For the text-containing cell, return its midpoint in (x, y) coordinate format. 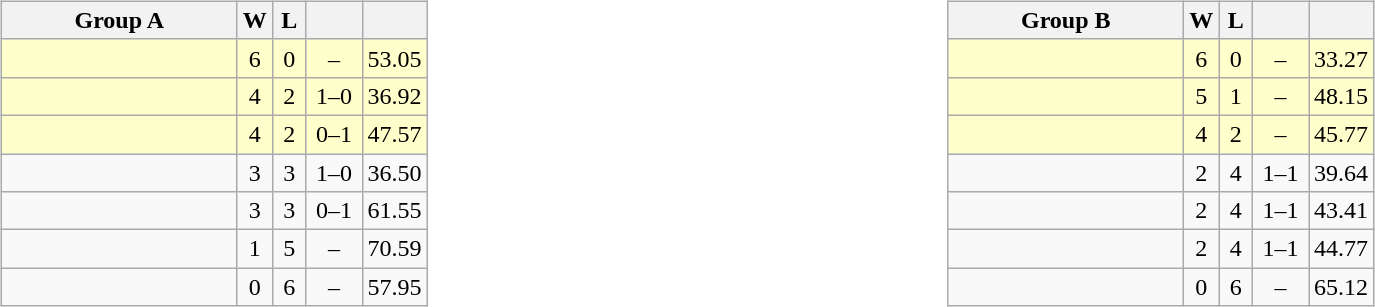
43.41 (1340, 211)
36.92 (394, 96)
65.12 (1340, 287)
36.50 (394, 173)
48.15 (1340, 96)
33.27 (1340, 58)
53.05 (394, 58)
Group A (119, 20)
57.95 (394, 287)
44.77 (1340, 249)
39.64 (1340, 173)
Group B (1066, 20)
45.77 (1340, 134)
47.57 (394, 134)
61.55 (394, 211)
70.59 (394, 249)
